Detect which cell encompasses the target text, then output its (X, Y) center coordinate. 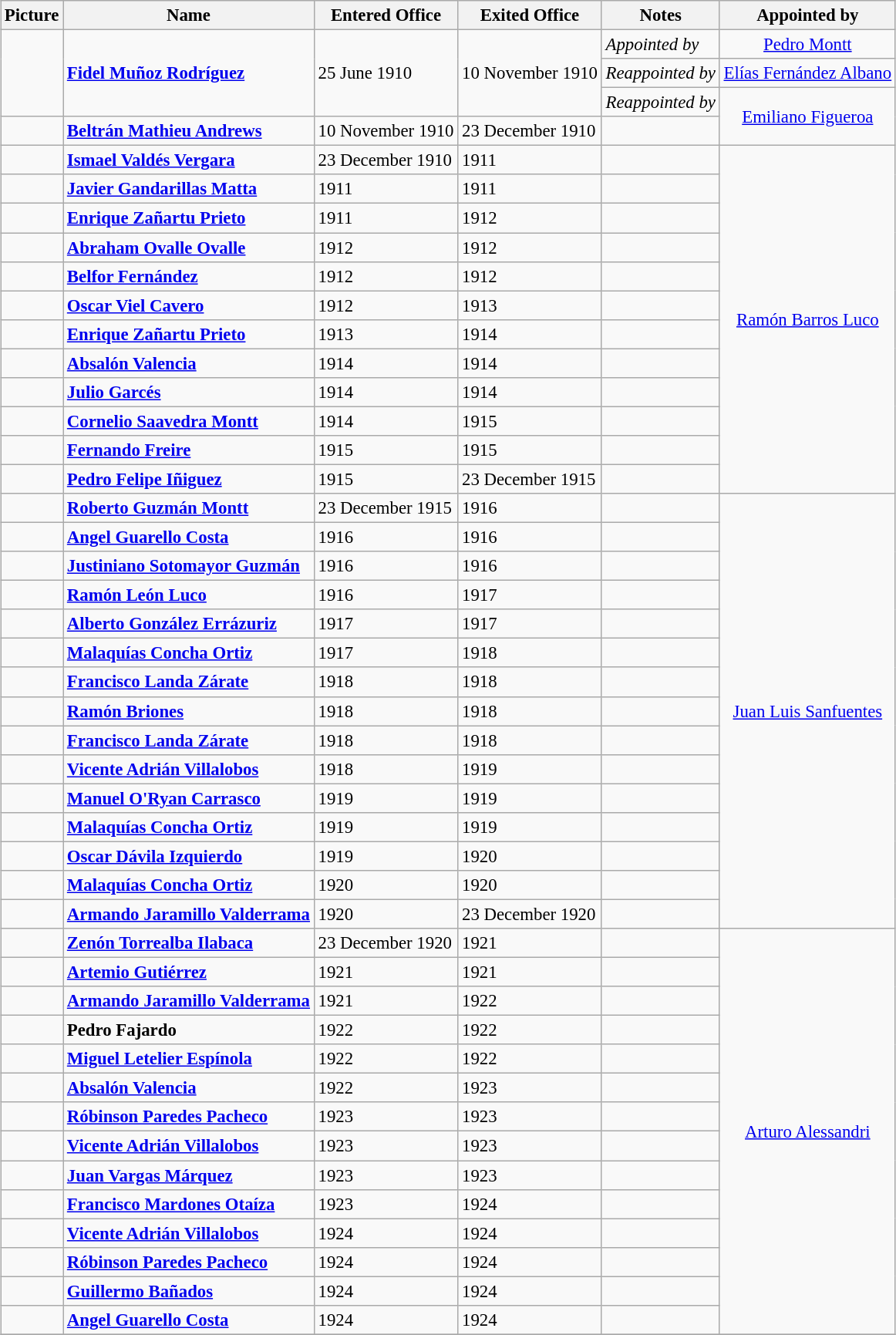
Javier Gandarillas Matta (189, 189)
Fidel Muñoz Rodríguez (189, 74)
Abraham Ovalle Ovalle (189, 248)
Belfor Fernández (189, 276)
Roberto Guzmán Montt (189, 508)
Oscar Dávila Izquierdo (189, 856)
Guillermo Bañados (189, 1291)
Exited Office (530, 15)
Ismael Valdés Vergara (189, 160)
Julio Garcés (189, 393)
Juan Vargas Márquez (189, 1175)
Fernando Freire (189, 450)
Pedro Fajardo (189, 1030)
Francisco Mardones Otaíza (189, 1204)
Emiliano Figueroa (807, 117)
Elías Fernández Albano (807, 73)
Picture (32, 15)
Beltrán Mathieu Andrews (189, 131)
Name (189, 15)
Notes (660, 15)
Alberto González Errázuriz (189, 624)
Entered Office (386, 15)
Oscar Viel Cavero (189, 305)
Juan Luis Sanfuentes (807, 711)
Zenón Torrealba Ilabaca (189, 943)
Miguel Letelier Espínola (189, 1059)
Ramón León Luco (189, 595)
Arturo Alessandri (807, 1131)
Ramón Barros Luco (807, 319)
Manuel O'Ryan Carrasco (189, 798)
Cornelio Saavedra Montt (189, 421)
Ramón Briones (189, 711)
25 June 1910 (386, 74)
Justiniano Sotomayor Guzmán (189, 566)
Pedro Montt (807, 45)
Artemio Gutiérrez (189, 973)
Pedro Felipe Iñiguez (189, 479)
